From the cell containing the given text, extract its center point as (X, Y) coordinate. 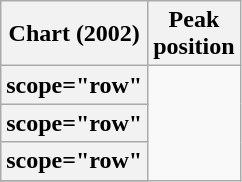
Chart (2002) (74, 34)
Peakposition (194, 34)
